Pinpoint the cell where the given text exists, returning its [X, Y] midpoint coordinate. 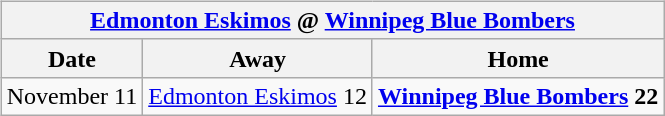
Winnipeg Blue Bombers 22 [518, 96]
Away [258, 58]
Edmonton Eskimos @ Winnipeg Blue Bombers [332, 20]
Home [518, 58]
November 11 [72, 96]
Date [72, 58]
Edmonton Eskimos 12 [258, 96]
